Pinpoint the cell where the given text exists, returning its [x, y] midpoint coordinate. 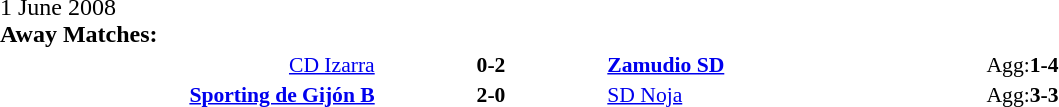
Zamudio SD [795, 64]
0-2 [492, 64]
